Search for the cell housing the specified text and yield its (X, Y) center coordinate. 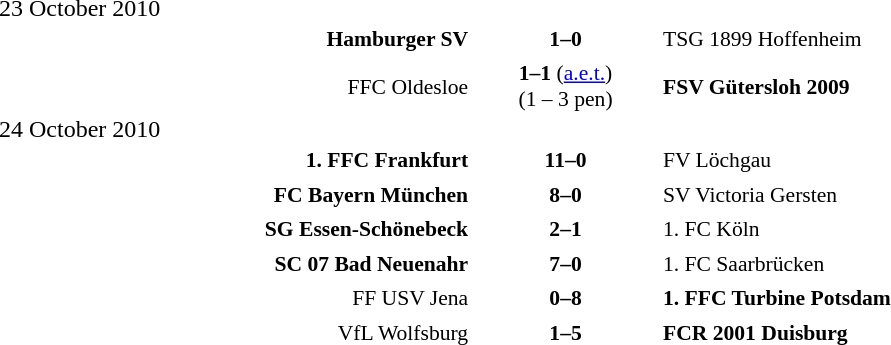
7–0 (566, 264)
11–0 (566, 160)
8–0 (566, 194)
2–1 (566, 229)
1–1 (a.e.t.)(1 – 3 pen) (566, 86)
1–0 (566, 38)
0–8 (566, 298)
